Output the [X, Y] coordinate of the center of the cell containing the given text.  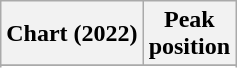
Chart (2022) [72, 34]
Peakposition [189, 34]
